From the cell containing the given text, extract its center point as (X, Y) coordinate. 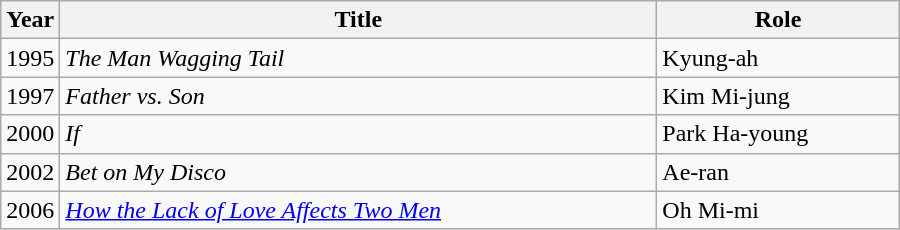
Kim Mi-jung (778, 96)
Title (358, 20)
Ae-ran (778, 172)
2006 (30, 210)
Year (30, 20)
Park Ha-young (778, 134)
Oh Mi-mi (778, 210)
If (358, 134)
Bet on My Disco (358, 172)
Father vs. Son (358, 96)
Role (778, 20)
Kyung-ah (778, 58)
The Man Wagging Tail (358, 58)
2002 (30, 172)
How the Lack of Love Affects Two Men (358, 210)
1995 (30, 58)
1997 (30, 96)
2000 (30, 134)
